From the cell containing the given text, extract its center point as [X, Y] coordinate. 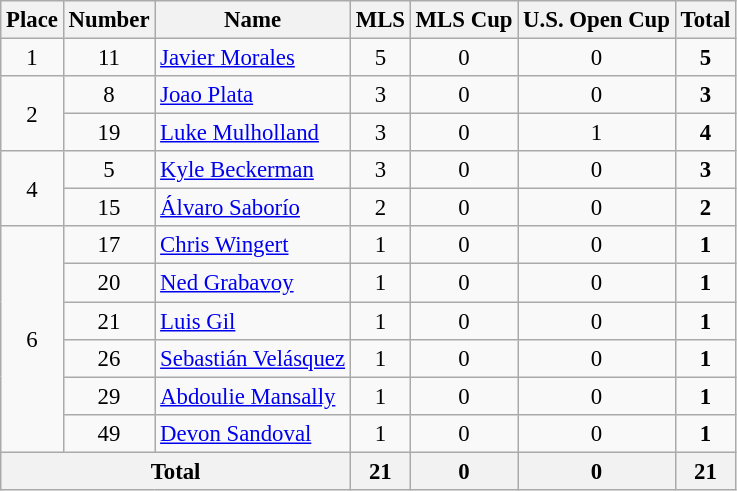
Chris Wingert [253, 245]
6 [32, 339]
Devon Sandoval [253, 433]
Javier Morales [253, 58]
Luke Mulholland [253, 133]
Álvaro Saborío [253, 208]
11 [109, 58]
Kyle Beckerman [253, 170]
Ned Grabavoy [253, 283]
Abdoulie Mansally [253, 396]
Name [253, 20]
19 [109, 133]
49 [109, 433]
U.S. Open Cup [596, 20]
Luis Gil [253, 321]
Number [109, 20]
20 [109, 283]
Place [32, 20]
29 [109, 396]
MLS Cup [464, 20]
26 [109, 358]
MLS [380, 20]
15 [109, 208]
8 [109, 95]
Joao Plata [253, 95]
Sebastián Velásquez [253, 358]
17 [109, 245]
